Return the [X, Y] coordinate for the center point of the cell that contains the specified text.  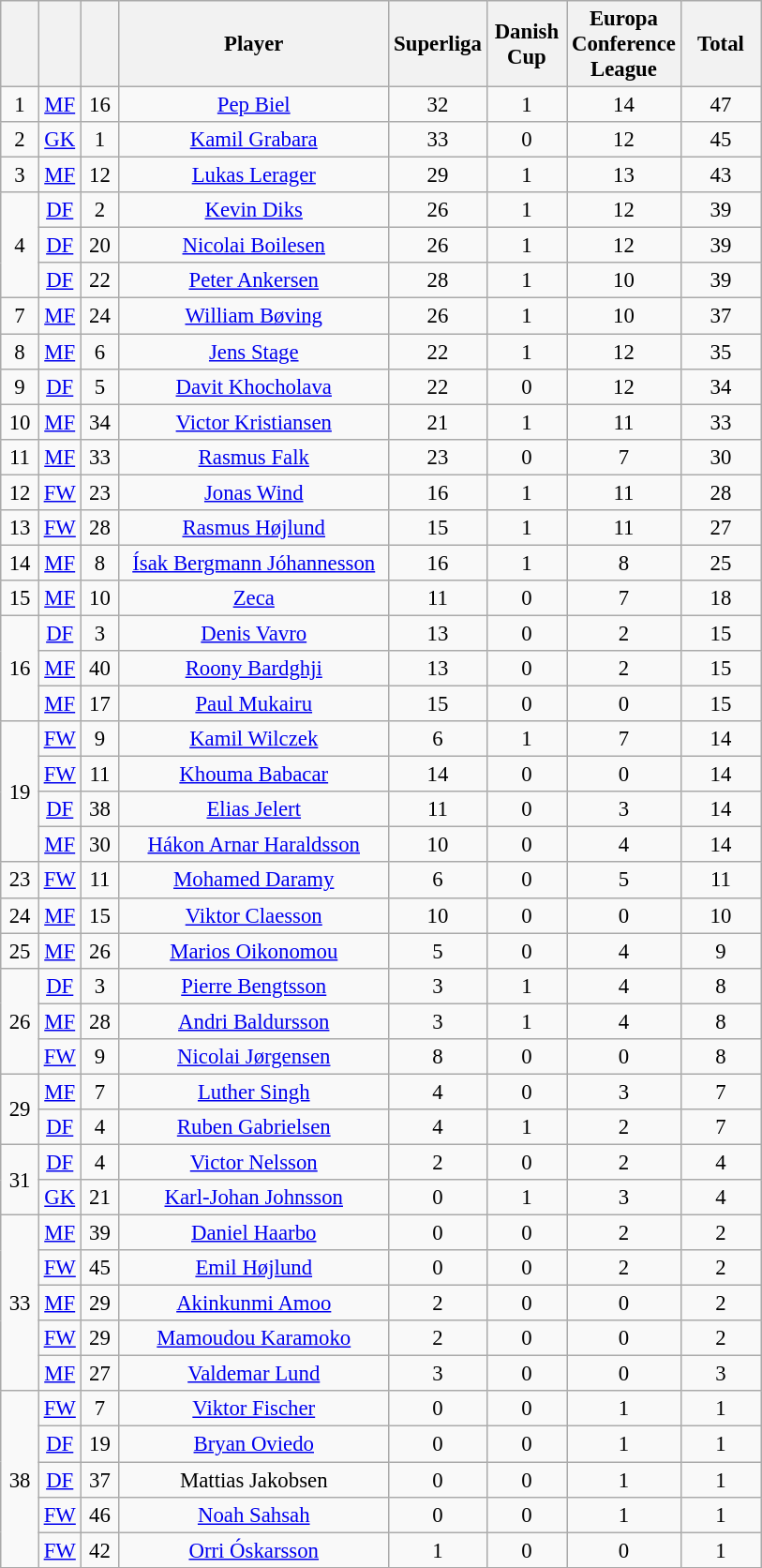
Davit Khocholava [254, 386]
46 [99, 1515]
Luther Singh [254, 1092]
Pep Biel [254, 105]
Orri Óskarsson [254, 1550]
Hákon Arnar Haraldsson [254, 845]
Peter Ankersen [254, 280]
Marios Oikonomou [254, 951]
Victor Nelsson [254, 1162]
Kamil Wilczek [254, 739]
Denis Vavro [254, 633]
Zeca [254, 598]
Daniel Haarbo [254, 1233]
Emil Højlund [254, 1268]
Akinkunmi Amoo [254, 1304]
Nicolai Jørgensen [254, 1057]
Roony Bardghji [254, 669]
Lukas Lerager [254, 175]
Viktor Fischer [254, 1410]
40 [99, 669]
32 [438, 105]
Rasmus Højlund [254, 528]
Kevin Diks [254, 210]
Mamoudou Karamoko [254, 1338]
Europa Conference League [624, 44]
Andri Baldursson [254, 1021]
Mattias Jakobsen [254, 1480]
Total [721, 44]
35 [721, 352]
31 [21, 1180]
Mohamed Daramy [254, 881]
Danish Cup [527, 44]
Ruben Gabrielsen [254, 1127]
Jens Stage [254, 352]
17 [99, 704]
Valdemar Lund [254, 1374]
Victor Kristiansen [254, 422]
Paul Mukairu [254, 704]
Karl-Johan Johnsson [254, 1198]
Ísak Bergmann Jóhannesson [254, 563]
Elias Jelert [254, 809]
47 [721, 105]
Jonas Wind [254, 492]
Nicolai Boilesen [254, 246]
42 [99, 1550]
Rasmus Falk [254, 457]
William Bøving [254, 316]
Pierre Bengtsson [254, 986]
Khouma Babacar [254, 775]
Noah Sahsah [254, 1515]
Kamil Grabara [254, 140]
Bryan Oviedo [254, 1444]
18 [721, 598]
43 [721, 175]
Player [254, 44]
Superliga [438, 44]
Viktor Claesson [254, 915]
20 [99, 246]
